Locate the cell with the specified text and output its (x, y) center coordinate. 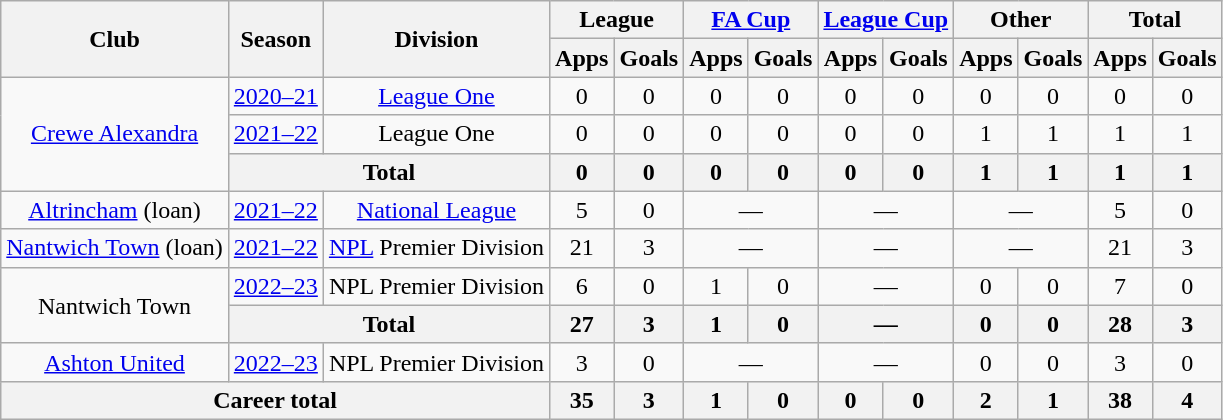
7 (1120, 286)
38 (1120, 400)
Season (276, 39)
6 (582, 286)
Club (115, 39)
League Cup (886, 20)
League (617, 20)
2 (986, 400)
Altrincham (loan) (115, 210)
2020–21 (276, 96)
Ashton United (115, 362)
Other (1021, 20)
Nantwich Town (loan) (115, 248)
Nantwich Town (115, 305)
27 (582, 324)
28 (1120, 324)
Division (436, 39)
Career total (276, 400)
Crewe Alexandra (115, 134)
4 (1187, 400)
35 (582, 400)
National League (436, 210)
FA Cup (751, 20)
